Pinpoint the cell where the given text exists, returning its (X, Y) midpoint coordinate. 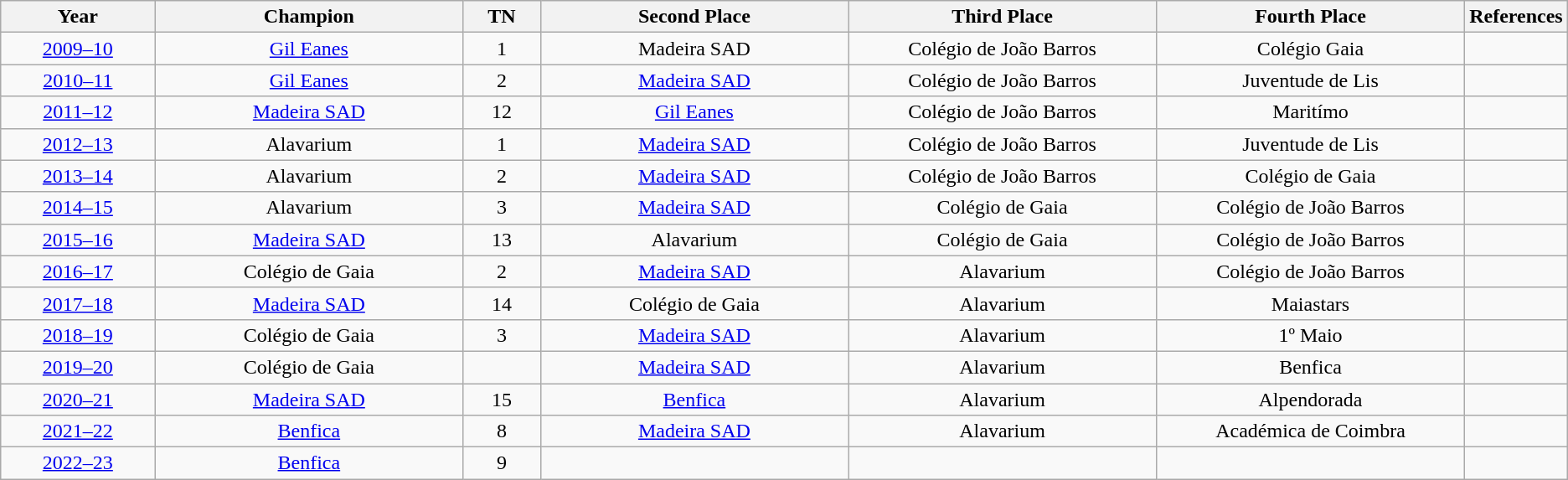
1º Maio (1310, 335)
Fourth Place (1310, 17)
2010–11 (78, 80)
Third Place (1003, 17)
2022–23 (78, 463)
2009–10 (78, 49)
2021–22 (78, 431)
Second Place (694, 17)
2016–17 (78, 271)
Colégio Gaia (1310, 49)
14 (502, 303)
2011–12 (78, 112)
2019–20 (78, 367)
2020–21 (78, 400)
2015–16 (78, 240)
Maritímo (1310, 112)
9 (502, 463)
Champion (309, 17)
2013–14 (78, 176)
Académica de Coimbra (1310, 431)
References (1516, 17)
13 (502, 240)
TN (502, 17)
Year (78, 17)
2012–13 (78, 144)
2018–19 (78, 335)
2017–18 (78, 303)
12 (502, 112)
2014–15 (78, 208)
Maiastars (1310, 303)
15 (502, 400)
Alpendorada (1310, 400)
8 (502, 431)
